From the cell containing the given text, extract its center point as [X, Y] coordinate. 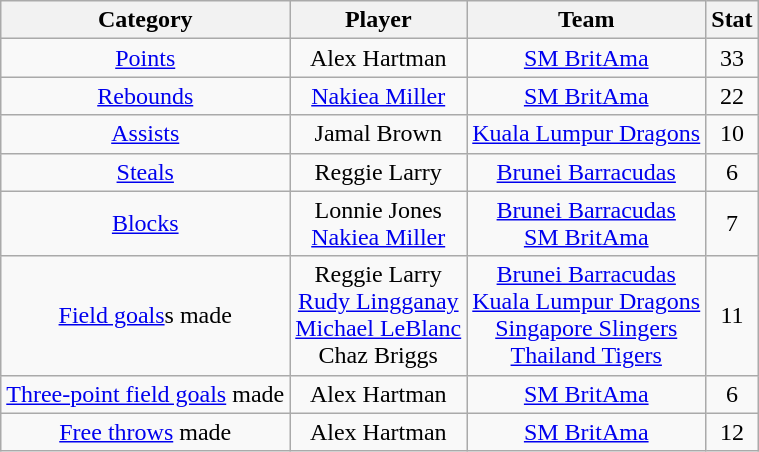
Rebounds [146, 96]
Stat [732, 20]
Brunei Barracudas SM BritAma [586, 224]
33 [732, 58]
Team [586, 20]
Jamal Brown [378, 134]
Brunei Barracudas [586, 172]
Reggie Larry Rudy Lingganay Michael LeBlanc Chaz Briggs [378, 316]
Field goalss made [146, 316]
Kuala Lumpur Dragons [586, 134]
Player [378, 20]
Lonnie Jones Nakiea Miller [378, 224]
Reggie Larry [378, 172]
Assists [146, 134]
Category [146, 20]
Free throws made [146, 432]
Steals [146, 172]
Points [146, 58]
Brunei Barracudas Kuala Lumpur Dragons Singapore Slingers Thailand Tigers [586, 316]
10 [732, 134]
12 [732, 432]
Nakiea Miller [378, 96]
7 [732, 224]
Three-point field goals made [146, 394]
22 [732, 96]
11 [732, 316]
Blocks [146, 224]
